From the cell containing the given text, extract its center point as (X, Y) coordinate. 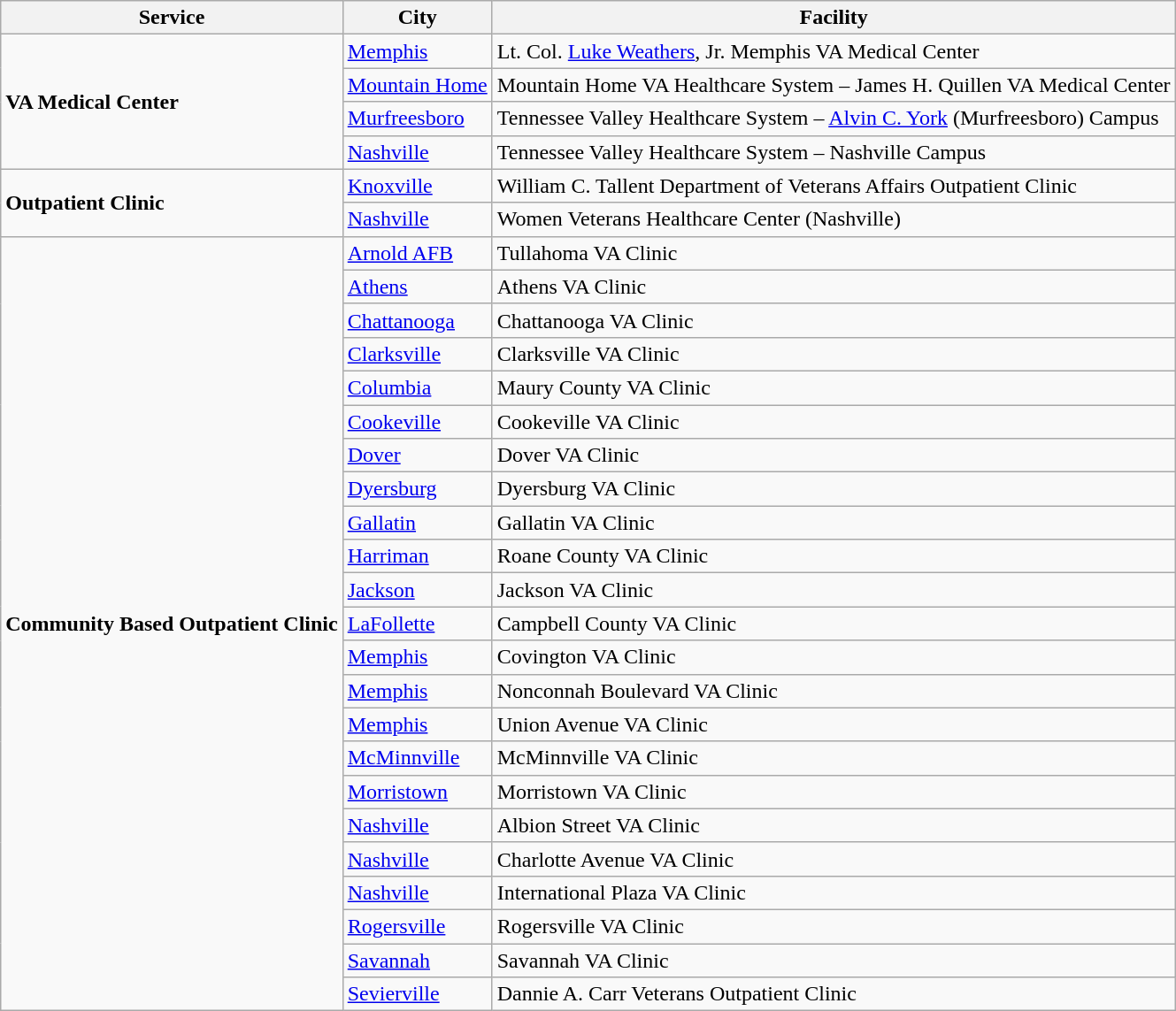
Clarksville VA Clinic (834, 354)
Rogersville VA Clinic (834, 926)
Dannie A. Carr Veterans Outpatient Clinic (834, 994)
Campbell County VA Clinic (834, 624)
Columbia (418, 387)
Dover (418, 456)
Mountain Home VA Healthcare System – James H. Quillen VA Medical Center (834, 85)
Cookeville VA Clinic (834, 422)
Mountain Home (418, 85)
Morristown VA Clinic (834, 792)
Gallatin (418, 523)
Cookeville (418, 422)
Athens (418, 287)
Savannah VA Clinic (834, 960)
Covington VA Clinic (834, 657)
Clarksville (418, 354)
Tennessee Valley Healthcare System – Alvin C. York (Murfreesboro) Campus (834, 119)
Facility (834, 18)
City (418, 18)
Outpatient Clinic (172, 203)
McMinnville (418, 758)
Harriman (418, 556)
International Plaza VA Clinic (834, 892)
LaFollette (418, 624)
Albion Street VA Clinic (834, 825)
Jackson VA Clinic (834, 590)
Jackson (418, 590)
Chattanooga (418, 320)
Knoxville (418, 186)
Dyersburg (418, 489)
Tullahoma VA Clinic (834, 253)
William C. Tallent Department of Veterans Affairs Outpatient Clinic (834, 186)
Dyersburg VA Clinic (834, 489)
Chattanooga VA Clinic (834, 320)
Arnold AFB (418, 253)
Nonconnah Boulevard VA Clinic (834, 691)
VA Medical Center (172, 102)
Union Avenue VA Clinic (834, 724)
Lt. Col. Luke Weathers, Jr. Memphis VA Medical Center (834, 51)
Maury County VA Clinic (834, 387)
Tennessee Valley Healthcare System – Nashville Campus (834, 152)
Dover VA Clinic (834, 456)
Charlotte Avenue VA Clinic (834, 859)
Service (172, 18)
Roane County VA Clinic (834, 556)
Sevierville (418, 994)
Murfreesboro (418, 119)
Rogersville (418, 926)
Savannah (418, 960)
Morristown (418, 792)
Community Based Outpatient Clinic (172, 623)
Women Veterans Healthcare Center (Nashville) (834, 219)
Gallatin VA Clinic (834, 523)
Athens VA Clinic (834, 287)
McMinnville VA Clinic (834, 758)
